Find where the given text appears and provide that cell's center as (X, Y) coordinate. 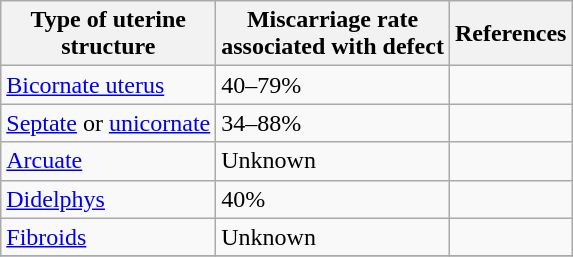
34–88% (333, 123)
Fibroids (108, 237)
Bicornate uterus (108, 85)
Didelphys (108, 199)
Septate or unicornate (108, 123)
Arcuate (108, 161)
References (510, 34)
Miscarriage rateassociated with defect (333, 34)
Type of uterinestructure (108, 34)
40–79% (333, 85)
40% (333, 199)
